For the text-containing cell, return its midpoint in [x, y] coordinate format. 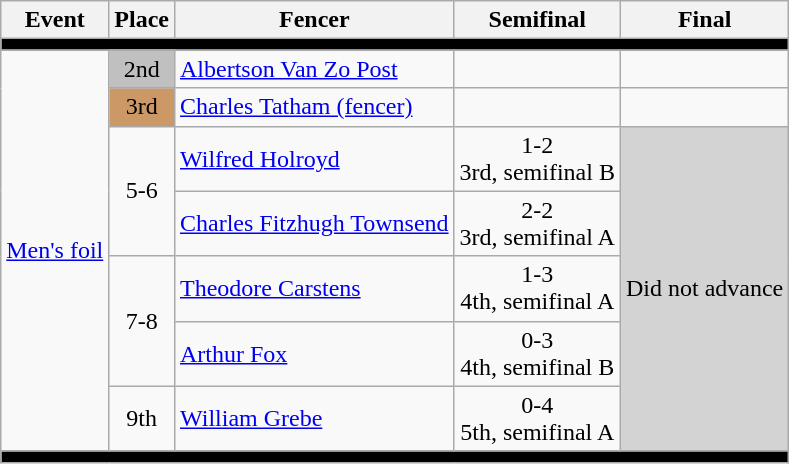
Place [142, 20]
Wilfred Holroyd [314, 158]
Albertson Van Zo Post [314, 69]
Final [704, 20]
Men's foil [55, 250]
William Grebe [314, 418]
2nd [142, 69]
9th [142, 418]
0-4 5th, semifinal A [537, 418]
0-3 4th, semifinal B [537, 354]
Event [55, 20]
5-6 [142, 191]
1-2 3rd, semifinal B [537, 158]
3rd [142, 107]
Charles Tatham (fencer) [314, 107]
Semifinal [537, 20]
Charles Fitzhugh Townsend [314, 224]
7-8 [142, 321]
1-3 4th, semifinal A [537, 288]
Theodore Carstens [314, 288]
Fencer [314, 20]
Did not advance [704, 288]
2-2 3rd, semifinal A [537, 224]
Arthur Fox [314, 354]
